From the cell containing the given text, extract its center point as [X, Y] coordinate. 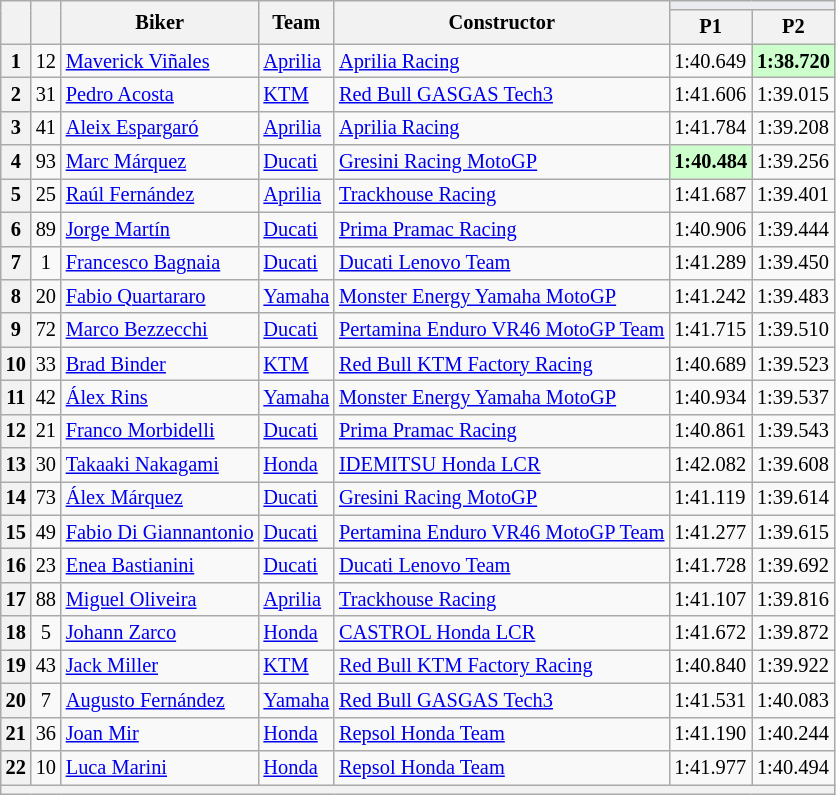
23 [46, 565]
1:39.523 [794, 364]
33 [46, 364]
36 [46, 734]
Marco Bezzecchi [160, 330]
1:40.934 [710, 397]
16 [16, 565]
2 [16, 94]
1:41.242 [710, 296]
1:41.687 [710, 195]
1:39.401 [794, 195]
1:39.816 [794, 599]
1:38.720 [794, 61]
1:41.977 [710, 767]
Franco Morbidelli [160, 431]
73 [46, 498]
Maverick Viñales [160, 61]
Aleix Espargaró [160, 128]
88 [46, 599]
Johann Zarco [160, 633]
19 [16, 666]
72 [46, 330]
1:39.615 [794, 532]
1:39.015 [794, 94]
1:41.119 [710, 498]
25 [46, 195]
13 [16, 465]
15 [16, 532]
1:39.537 [794, 397]
3 [16, 128]
Augusto Fernández [160, 700]
93 [46, 162]
Brad Binder [160, 364]
Takaaki Nakagami [160, 465]
1:40.906 [710, 229]
Álex Rins [160, 397]
Pedro Acosta [160, 94]
1:41.277 [710, 532]
Miguel Oliveira [160, 599]
Biker [160, 22]
1:41.107 [710, 599]
1:41.190 [710, 734]
1:41.289 [710, 263]
Fabio Di Giannantonio [160, 532]
1:39.614 [794, 498]
1:39.256 [794, 162]
CASTROL Honda LCR [502, 633]
1:39.922 [794, 666]
Jorge Martín [160, 229]
18 [16, 633]
43 [46, 666]
Francesco Bagnaia [160, 263]
1:40.484 [710, 162]
1:40.689 [710, 364]
1:41.672 [710, 633]
1:39.692 [794, 565]
41 [46, 128]
14 [16, 498]
1:39.543 [794, 431]
49 [46, 532]
P2 [794, 27]
1:41.531 [710, 700]
1:41.728 [710, 565]
Fabio Quartararo [160, 296]
1:39.483 [794, 296]
Álex Márquez [160, 498]
8 [16, 296]
1:41.784 [710, 128]
1:39.510 [794, 330]
1:40.840 [710, 666]
1:42.082 [710, 465]
1:39.872 [794, 633]
1:39.608 [794, 465]
P1 [710, 27]
Luca Marini [160, 767]
Marc Márquez [160, 162]
4 [16, 162]
1:40.083 [794, 700]
1:39.444 [794, 229]
17 [16, 599]
IDEMITSU Honda LCR [502, 465]
11 [16, 397]
1:40.244 [794, 734]
22 [16, 767]
1:40.649 [710, 61]
Raúl Fernández [160, 195]
42 [46, 397]
1:40.494 [794, 767]
89 [46, 229]
31 [46, 94]
1:41.715 [710, 330]
1:39.208 [794, 128]
1:41.606 [710, 94]
6 [16, 229]
9 [16, 330]
1:39.450 [794, 263]
1:40.861 [710, 431]
Team [297, 22]
Enea Bastianini [160, 565]
30 [46, 465]
Joan Mir [160, 734]
Constructor [502, 22]
Jack Miller [160, 666]
